Identify which cell holds the provided text, then report its (x, y) central coordinate. 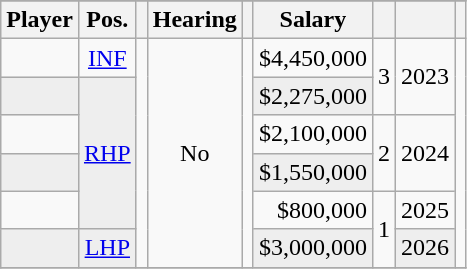
Pos. (107, 20)
Hearing (194, 20)
$4,450,000 (312, 58)
Player (40, 20)
LHP (107, 248)
2026 (426, 248)
$2,275,000 (312, 96)
$3,000,000 (312, 248)
1 (384, 229)
$2,100,000 (312, 134)
$800,000 (312, 210)
2025 (426, 210)
INF (107, 58)
2 (384, 153)
RHP (107, 153)
2024 (426, 153)
Salary (312, 20)
2023 (426, 77)
No (194, 153)
3 (384, 77)
$1,550,000 (312, 172)
